Determine the [x, y] coordinate at the center of the cell enclosing the given text.  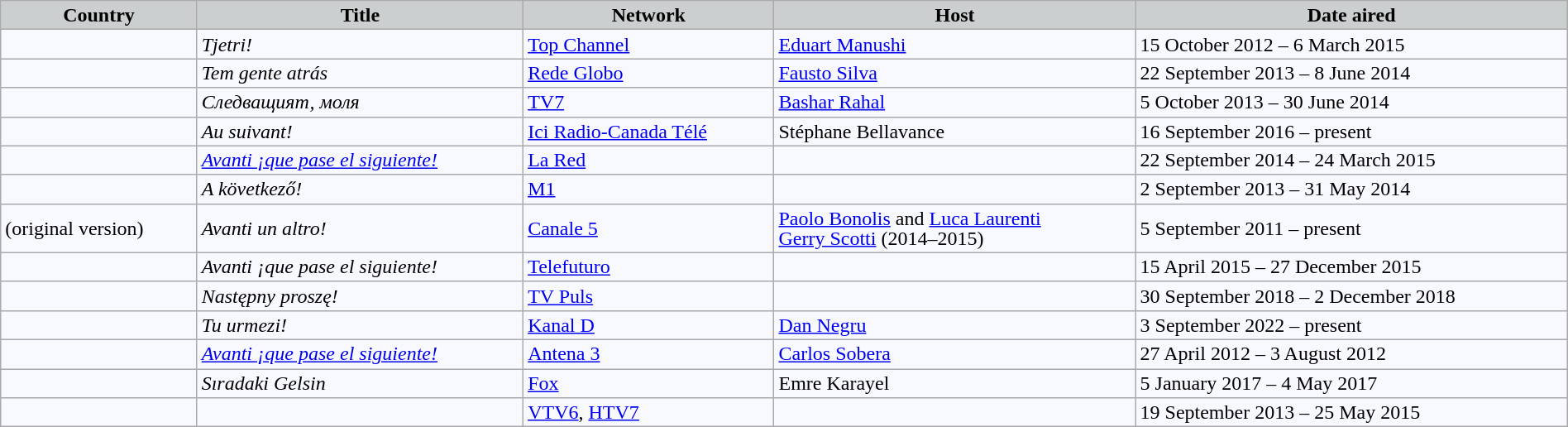
Eduart Manushi [954, 45]
Fausto Silva [954, 73]
Top Channel [648, 45]
Emre Karayel [954, 384]
Host [954, 15]
15 April 2015 – 27 December 2015 [1351, 266]
M1 [648, 189]
Date aired [1351, 15]
Stéphane Bellavance [954, 131]
5 October 2013 – 30 June 2014 [1351, 103]
30 September 2018 – 2 December 2018 [1351, 296]
Rede Globo [648, 73]
(original version) [99, 228]
Country [99, 15]
Carlos Sobera [954, 354]
Avanti un altro! [360, 228]
22 September 2013 – 8 June 2014 [1351, 73]
5 January 2017 – 4 May 2017 [1351, 384]
Antena 3 [648, 354]
Следващият, моля [360, 103]
Fox [648, 384]
3 September 2022 – present [1351, 324]
2 September 2013 – 31 May 2014 [1351, 189]
Network [648, 15]
Title [360, 15]
Au suivant! [360, 131]
Tjetri! [360, 45]
Bashar Rahal [954, 103]
La Red [648, 161]
Kanal D [648, 324]
Tu urmezi! [360, 324]
Telefuturo [648, 266]
Następny proszę! [360, 296]
TV7 [648, 103]
A következő! [360, 189]
Ici Radio-Canada Télé [648, 131]
5 September 2011 – present [1351, 228]
Dan Negru [954, 324]
TV Puls [648, 296]
15 October 2012 – 6 March 2015 [1351, 45]
Tem gente atrás [360, 73]
Canale 5 [648, 228]
27 April 2012 – 3 August 2012 [1351, 354]
22 September 2014 – 24 March 2015 [1351, 161]
VTV6, HTV7 [648, 412]
16 September 2016 – present [1351, 131]
Paolo Bonolis and Luca LaurentiGerry Scotti (2014–2015) [954, 228]
19 September 2013 – 25 May 2015 [1351, 412]
Sıradaki Gelsin [360, 384]
